Search for the cell housing the specified text and yield its (X, Y) center coordinate. 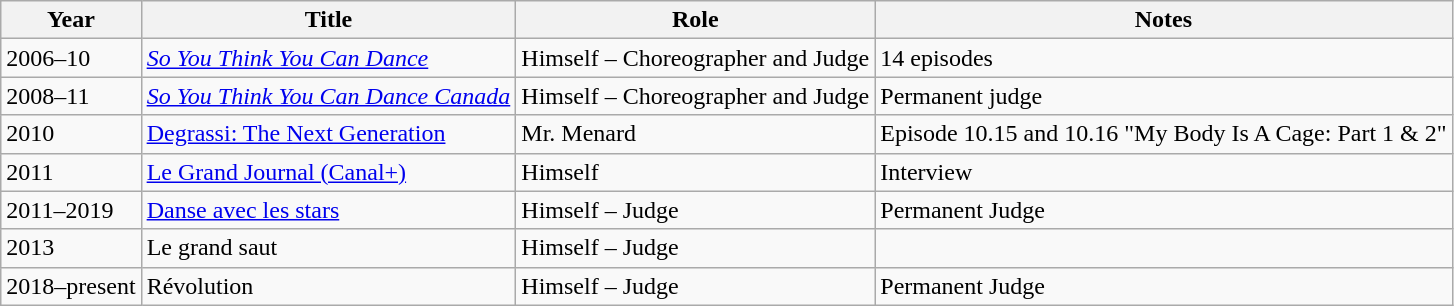
Title (328, 20)
2010 (71, 134)
2011–2019 (71, 210)
Episode 10.15 and 10.16 "My Body Is A Cage: Part 1 & 2" (1164, 134)
Le Grand Journal (Canal+) (328, 172)
So You Think You Can Dance (328, 58)
Himself (696, 172)
Degrassi: The Next Generation (328, 134)
Notes (1164, 20)
2013 (71, 248)
2018–present (71, 286)
2006–10 (71, 58)
Révolution (328, 286)
Permanent judge (1164, 96)
Mr. Menard (696, 134)
Year (71, 20)
Le grand saut (328, 248)
2008–11 (71, 96)
Interview (1164, 172)
Role (696, 20)
Danse avec les stars (328, 210)
So You Think You Can Dance Canada (328, 96)
2011 (71, 172)
14 episodes (1164, 58)
